Detect which cell encompasses the target text, then output its [X, Y] center coordinate. 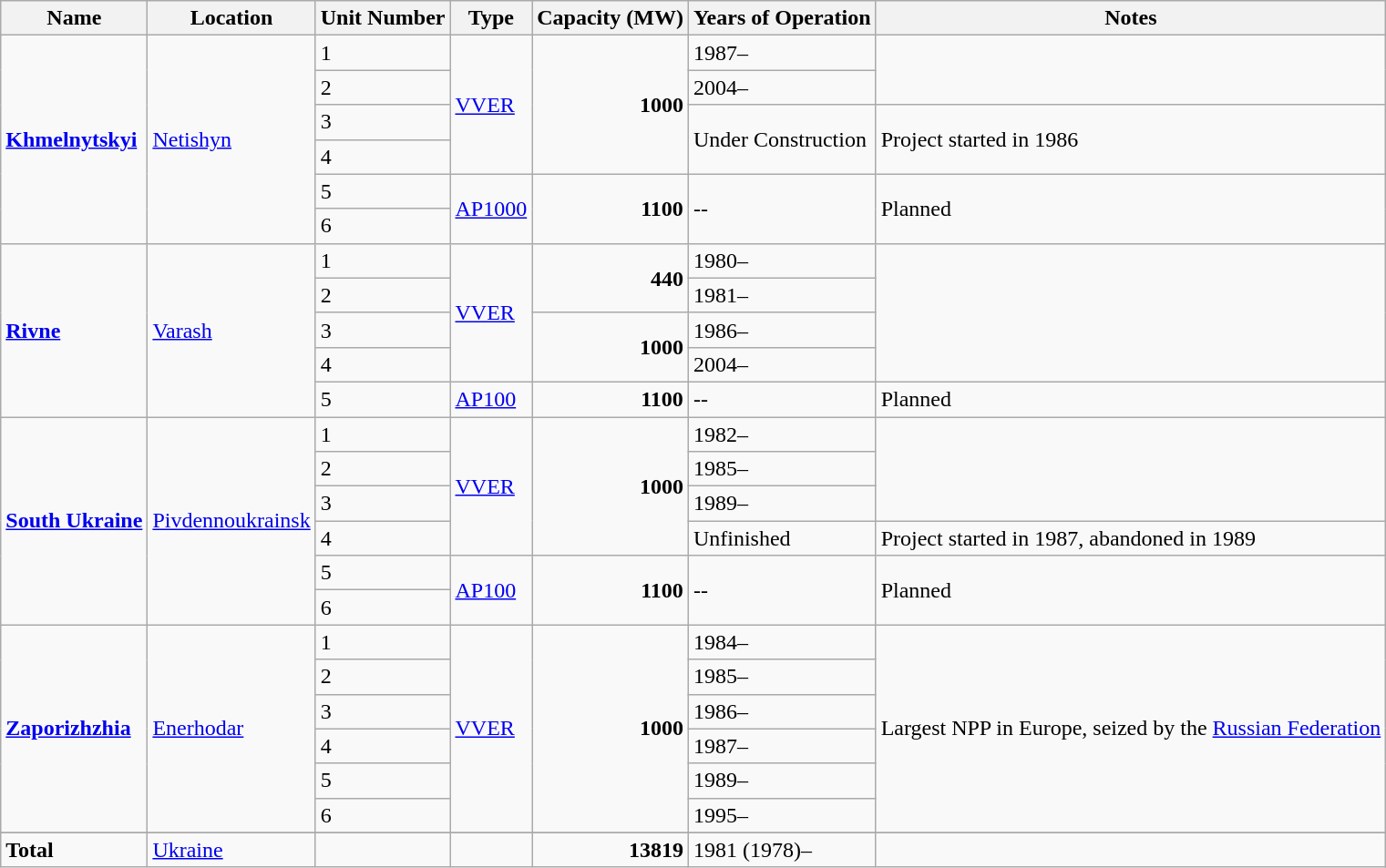
Type [491, 18]
Enerhodar [231, 729]
AP1000 [491, 209]
1982– [782, 434]
Netishyn [231, 139]
1980– [782, 260]
Total [75, 850]
13819 [611, 850]
Ukraine [231, 850]
Name [75, 18]
Largest NPP in Europe, seized by the Russian Federation [1131, 729]
Years of Operation [782, 18]
1981– [782, 295]
1981 (1978)– [782, 850]
Notes [1131, 18]
Varash [231, 330]
Rivne [75, 330]
Location [231, 18]
1995– [782, 815]
Project started in 1986 [1131, 139]
South Ukraine [75, 521]
Khmelnytskyi [75, 139]
Capacity (MW) [611, 18]
Pivdennoukrainsk [231, 521]
Zaporizhzhia [75, 729]
Unfinished [782, 538]
Under Construction [782, 139]
Unit Number [383, 18]
440 [611, 278]
Project started in 1987, abandoned in 1989 [1131, 538]
1984– [782, 642]
